Pinpoint the cell where the given text exists, returning its (x, y) midpoint coordinate. 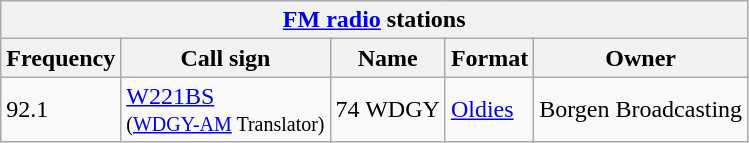
74 WDGY (388, 110)
FM radio stations (374, 20)
Oldies (489, 110)
Borgen Broadcasting (641, 110)
Frequency (61, 58)
Format (489, 58)
Call sign (226, 58)
Name (388, 58)
92.1 (61, 110)
W221BS(WDGY-AM Translator) (226, 110)
Owner (641, 58)
